Provide the [X, Y] coordinate of the cell's center where the given text is located.  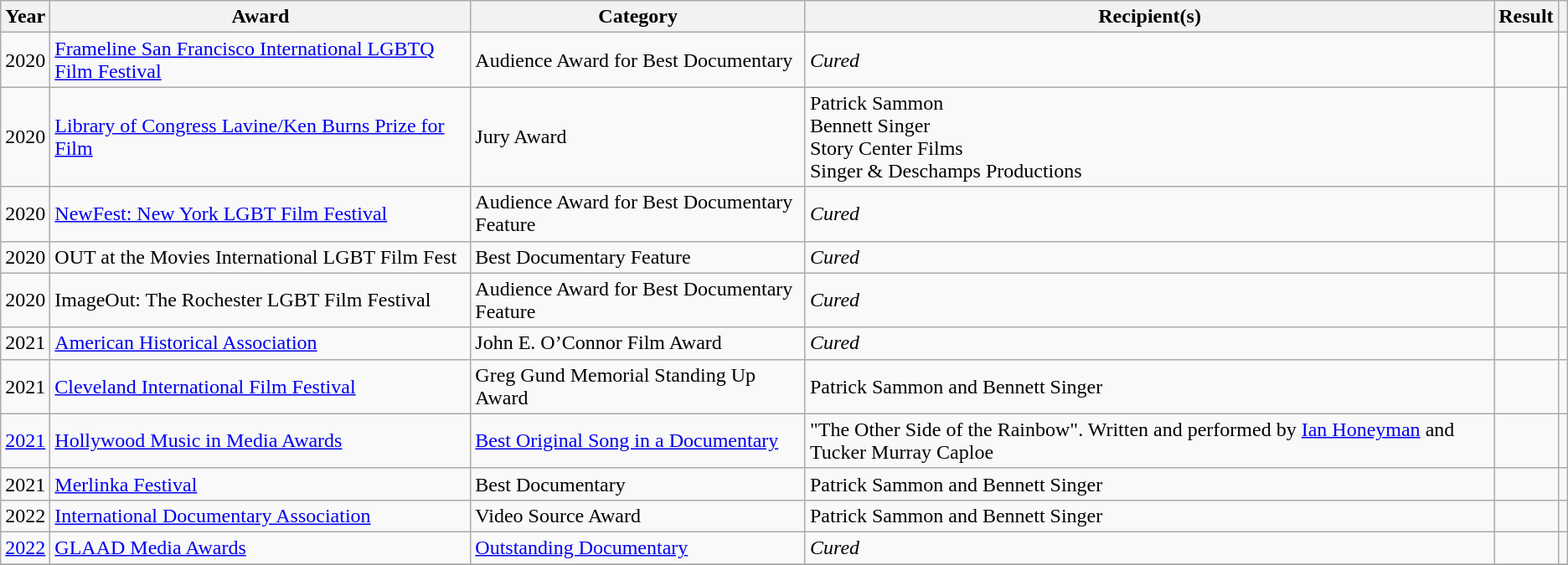
Jury Award [638, 137]
OUT at the Movies International LGBT Film Fest [260, 257]
Best Documentary Feature [638, 257]
Best Documentary [638, 484]
American Historical Association [260, 343]
Year [25, 17]
"The Other Side of the Rainbow". Written and performed by Ian Honeyman and Tucker Murray Caploe [1149, 440]
Cleveland International Film Festival [260, 387]
Recipient(s) [1149, 17]
Award [260, 17]
Greg Gund Memorial Standing Up Award [638, 387]
Video Source Award [638, 516]
International Documentary Association [260, 516]
Result [1526, 17]
Outstanding Documentary [638, 547]
Patrick SammonBennett SingerStory Center FilmsSinger & Deschamps Productions [1149, 137]
NewFest: New York LGBT Film Festival [260, 214]
ImageOut: The Rochester LGBT Film Festival [260, 300]
Hollywood Music in Media Awards [260, 440]
GLAAD Media Awards [260, 547]
John E. O’Connor Film Award [638, 343]
Category [638, 17]
Frameline San Francisco International LGBTQ Film Festival [260, 60]
Audience Award for Best Documentary [638, 60]
Best Original Song in a Documentary [638, 440]
Library of Congress Lavine/Ken Burns Prize for Film [260, 137]
Merlinka Festival [260, 484]
